From the cell containing the given text, extract its center point as (X, Y) coordinate. 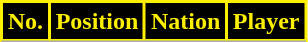
Player (266, 22)
Nation (186, 22)
Position (96, 22)
No. (26, 22)
